Scan for the cell matching the given text and deliver its (X, Y) coordinate at center. 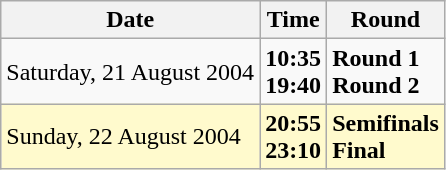
Saturday, 21 August 2004 (130, 72)
10:3519:40 (294, 72)
SemifinalsFinal (386, 136)
20:5523:10 (294, 136)
Time (294, 20)
Round 1Round 2 (386, 72)
Date (130, 20)
Round (386, 20)
Sunday, 22 August 2004 (130, 136)
